Search for the cell housing the specified text and yield its [x, y] center coordinate. 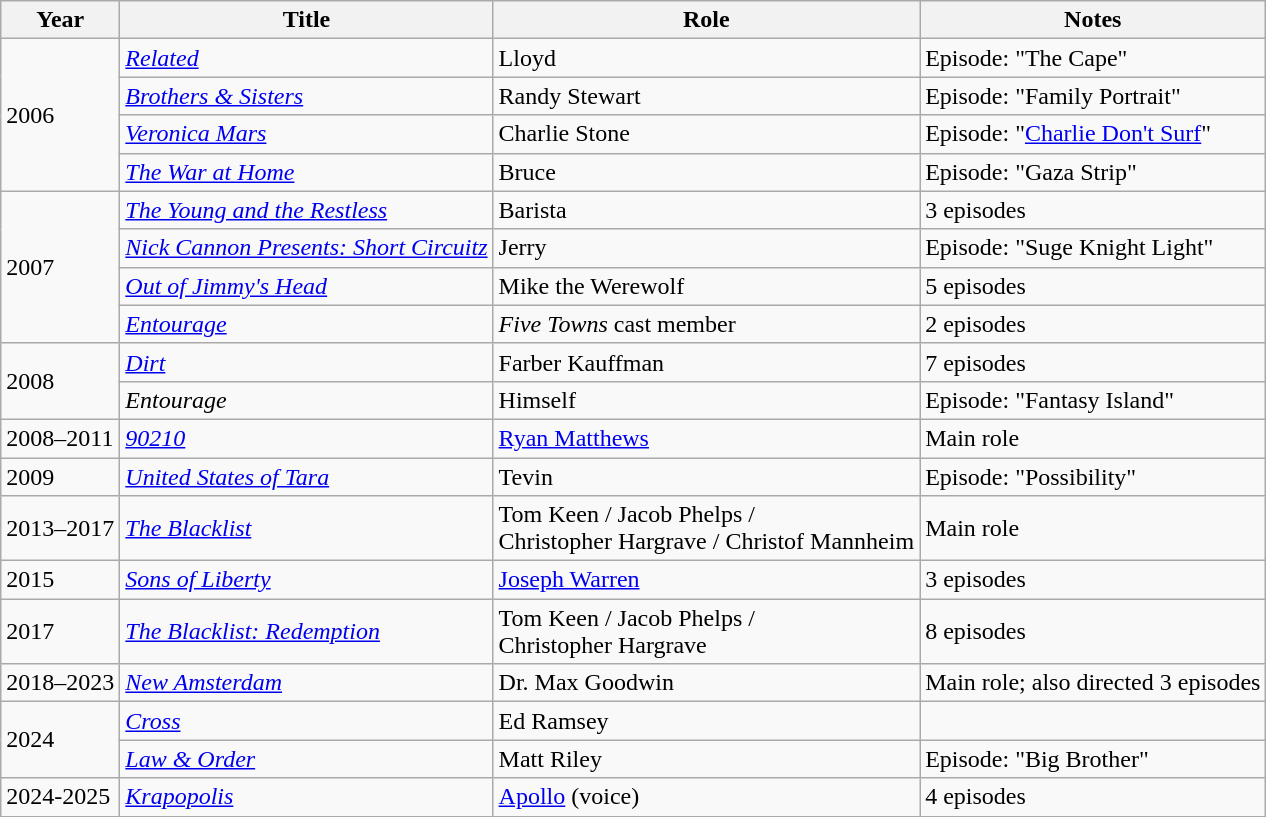
The War at Home [306, 172]
Episode: "Possibility" [1093, 477]
Episode: "Gaza Strip" [1093, 172]
Episode: "Big Brother" [1093, 759]
Episode: "Suge Knight Light" [1093, 248]
2008–2011 [60, 438]
Matt Riley [706, 759]
2015 [60, 580]
Apollo (voice) [706, 797]
Mike the Werewolf [706, 286]
Brothers & Sisters [306, 96]
2013–2017 [60, 528]
Year [60, 20]
New Amsterdam [306, 683]
Out of Jimmy's Head [306, 286]
Episode: "Fantasy Island" [1093, 400]
Dirt [306, 362]
Nick Cannon Presents: Short Circuitz [306, 248]
4 episodes [1093, 797]
Randy Stewart [706, 96]
Joseph Warren [706, 580]
Episode: "Family Portrait" [1093, 96]
Notes [1093, 20]
Barista [706, 210]
Charlie Stone [706, 134]
Dr. Max Goodwin [706, 683]
Krapopolis [306, 797]
Episode: "Charlie Don't Surf" [1093, 134]
The Young and the Restless [306, 210]
7 episodes [1093, 362]
Himself [706, 400]
Cross [306, 721]
2 episodes [1093, 324]
Title [306, 20]
Veronica Mars [306, 134]
90210 [306, 438]
Tom Keen / Jacob Phelps /Christopher Hargrave / Christof Mannheim [706, 528]
2024 [60, 740]
Bruce [706, 172]
Ed Ramsey [706, 721]
Related [306, 58]
2006 [60, 115]
2007 [60, 267]
Main role; also directed 3 episodes [1093, 683]
2008 [60, 381]
Tom Keen / Jacob Phelps /Christopher Hargrave [706, 632]
8 episodes [1093, 632]
Jerry [706, 248]
The Blacklist: Redemption [306, 632]
Farber Kauffman [706, 362]
2009 [60, 477]
2018–2023 [60, 683]
2024-2025 [60, 797]
The Blacklist [306, 528]
Sons of Liberty [306, 580]
Episode: "The Cape" [1093, 58]
Five Towns cast member [706, 324]
Tevin [706, 477]
2017 [60, 632]
5 episodes [1093, 286]
Law & Order [306, 759]
Lloyd [706, 58]
Role [706, 20]
Ryan Matthews [706, 438]
United States of Tara [306, 477]
